Return the [x, y] coordinate for the center point of the cell that contains the specified text.  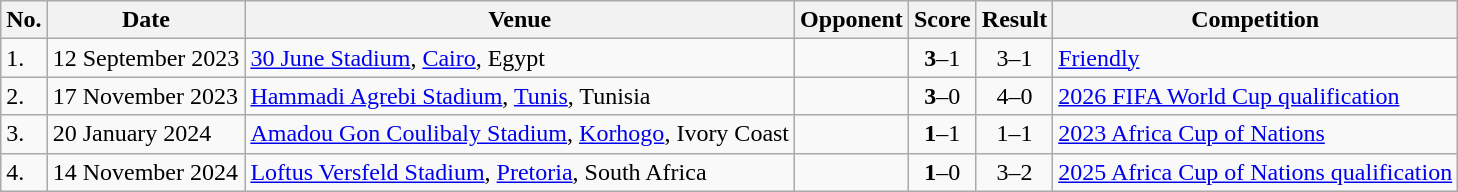
20 January 2024 [146, 134]
Competition [1256, 20]
14 November 2024 [146, 172]
No. [24, 20]
1. [24, 58]
Loftus Versfeld Stadium, Pretoria, South Africa [520, 172]
2025 Africa Cup of Nations qualification [1256, 172]
Opponent [852, 20]
3. [24, 134]
4. [24, 172]
Friendly [1256, 58]
4–0 [1014, 96]
Score [942, 20]
3–2 [1014, 172]
Result [1014, 20]
3–0 [942, 96]
Amadou Gon Coulibaly Stadium, Korhogo, Ivory Coast [520, 134]
Hammadi Agrebi Stadium, Tunis, Tunisia [520, 96]
2. [24, 96]
Date [146, 20]
2023 Africa Cup of Nations [1256, 134]
12 September 2023 [146, 58]
1–0 [942, 172]
Venue [520, 20]
30 June Stadium, Cairo, Egypt [520, 58]
2026 FIFA World Cup qualification [1256, 96]
17 November 2023 [146, 96]
